Scan for the cell matching the given text and deliver its (x, y) coordinate at center. 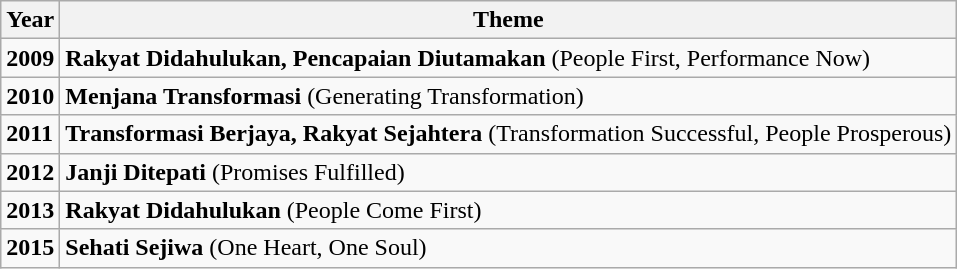
2009 (30, 58)
Menjana Transformasi (Generating Transformation) (508, 96)
2012 (30, 172)
Rakyat Didahulukan, Pencapaian Diutamakan (People First, Performance Now) (508, 58)
2015 (30, 248)
2011 (30, 134)
Transformasi Berjaya, Rakyat Sejahtera (Transformation Successful, People Prosperous) (508, 134)
Janji Ditepati (Promises Fulfilled) (508, 172)
Year (30, 20)
Theme (508, 20)
Rakyat Didahulukan (People Come First) (508, 210)
Sehati Sejiwa (One Heart, One Soul) (508, 248)
2013 (30, 210)
2010 (30, 96)
